Identify which cell holds the provided text, then report its (x, y) central coordinate. 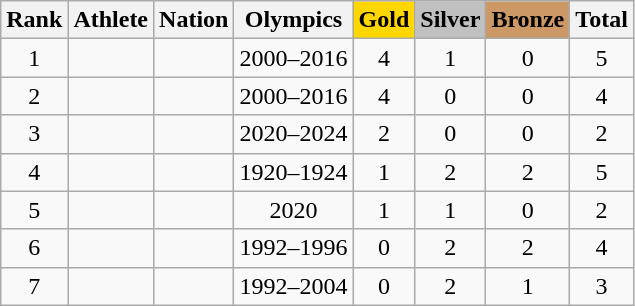
Gold (384, 20)
Olympics (294, 20)
Athlete (111, 20)
Total (602, 20)
1992–1996 (294, 248)
7 (34, 286)
2020–2024 (294, 134)
1992–2004 (294, 286)
2020 (294, 210)
6 (34, 248)
Nation (194, 20)
Bronze (528, 20)
Silver (450, 20)
Rank (34, 20)
1920–1924 (294, 172)
